For the text-containing cell, return its midpoint in [X, Y] coordinate format. 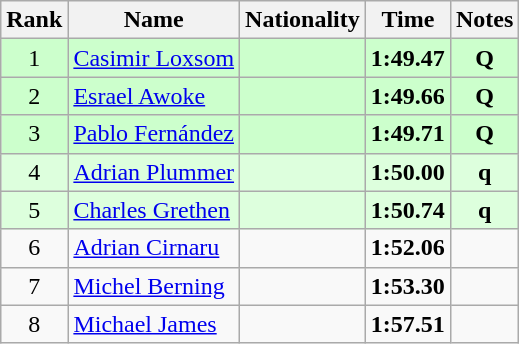
Casimir Loxsom [154, 58]
1:53.30 [408, 286]
Michael James [154, 324]
Name [154, 20]
Charles Grethen [154, 210]
Adrian Cirnaru [154, 248]
1:49.47 [408, 58]
1:57.51 [408, 324]
Adrian Plummer [154, 172]
6 [34, 248]
5 [34, 210]
Esrael Awoke [154, 96]
1:50.74 [408, 210]
Michel Berning [154, 286]
8 [34, 324]
7 [34, 286]
1:49.71 [408, 134]
Nationality [303, 20]
4 [34, 172]
1:49.66 [408, 96]
Rank [34, 20]
1:52.06 [408, 248]
1:50.00 [408, 172]
1 [34, 58]
Pablo Fernández [154, 134]
Notes [484, 20]
3 [34, 134]
2 [34, 96]
Time [408, 20]
